Search for the cell housing the specified text and yield its (X, Y) center coordinate. 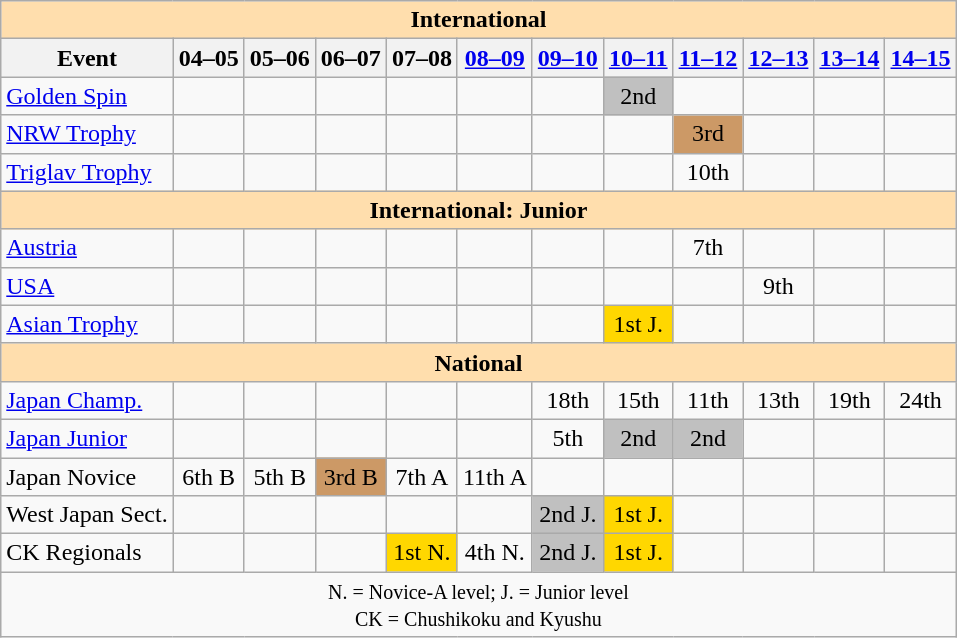
Triglav Trophy (87, 172)
Austria (87, 248)
10–11 (638, 58)
09–10 (568, 58)
04–05 (208, 58)
9th (778, 286)
CK Regionals (87, 553)
5th B (280, 477)
11th (708, 400)
Japan Novice (87, 477)
18th (568, 400)
3rd (708, 134)
14–15 (920, 58)
NRW Trophy (87, 134)
N. = Novice-A level; J. = Junior level CK = Chushikoku and Kyushu (478, 604)
Asian Trophy (87, 324)
Japan Junior (87, 438)
USA (87, 286)
1st N. (422, 553)
13th (778, 400)
International (478, 20)
19th (850, 400)
08–09 (494, 58)
6th B (208, 477)
11th A (494, 477)
4th N. (494, 553)
11–12 (708, 58)
7th (708, 248)
3rd B (350, 477)
15th (638, 400)
Event (87, 58)
National (478, 362)
10th (708, 172)
13–14 (850, 58)
International: Junior (478, 210)
Japan Champ. (87, 400)
12–13 (778, 58)
5th (568, 438)
05–06 (280, 58)
7th A (422, 477)
West Japan Sect. (87, 515)
07–08 (422, 58)
06–07 (350, 58)
Golden Spin (87, 96)
24th (920, 400)
